Extract the (x, y) coordinate from the center of the cell holding the provided text.  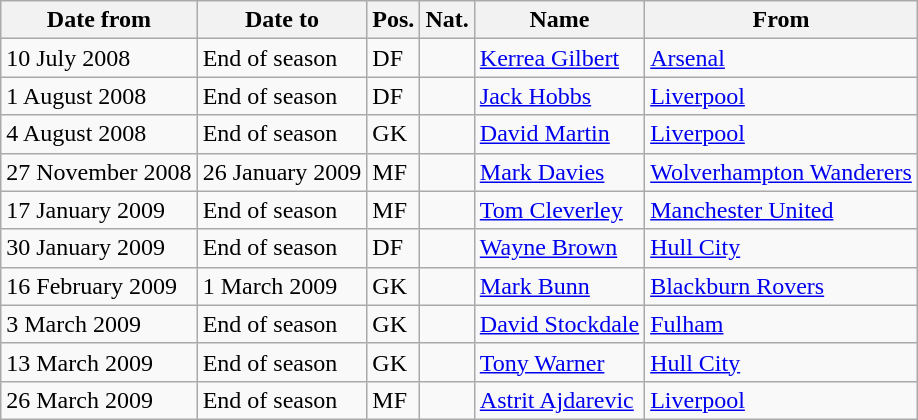
1 March 2009 (282, 286)
Arsenal (782, 58)
10 July 2008 (99, 58)
26 January 2009 (282, 172)
David Stockdale (559, 324)
4 August 2008 (99, 134)
Wolverhampton Wanderers (782, 172)
3 March 2009 (99, 324)
Nat. (447, 20)
30 January 2009 (99, 248)
Mark Bunn (559, 286)
Blackburn Rovers (782, 286)
17 January 2009 (99, 210)
Tom Cleverley (559, 210)
Date from (99, 20)
Jack Hobbs (559, 96)
Name (559, 20)
26 March 2009 (99, 400)
Date to (282, 20)
16 February 2009 (99, 286)
David Martin (559, 134)
27 November 2008 (99, 172)
Astrit Ajdarevic (559, 400)
Mark Davies (559, 172)
Wayne Brown (559, 248)
Pos. (394, 20)
Tony Warner (559, 362)
Manchester United (782, 210)
From (782, 20)
1 August 2008 (99, 96)
Kerrea Gilbert (559, 58)
Fulham (782, 324)
13 March 2009 (99, 362)
